Pinpoint the cell where the given text exists, returning its [X, Y] midpoint coordinate. 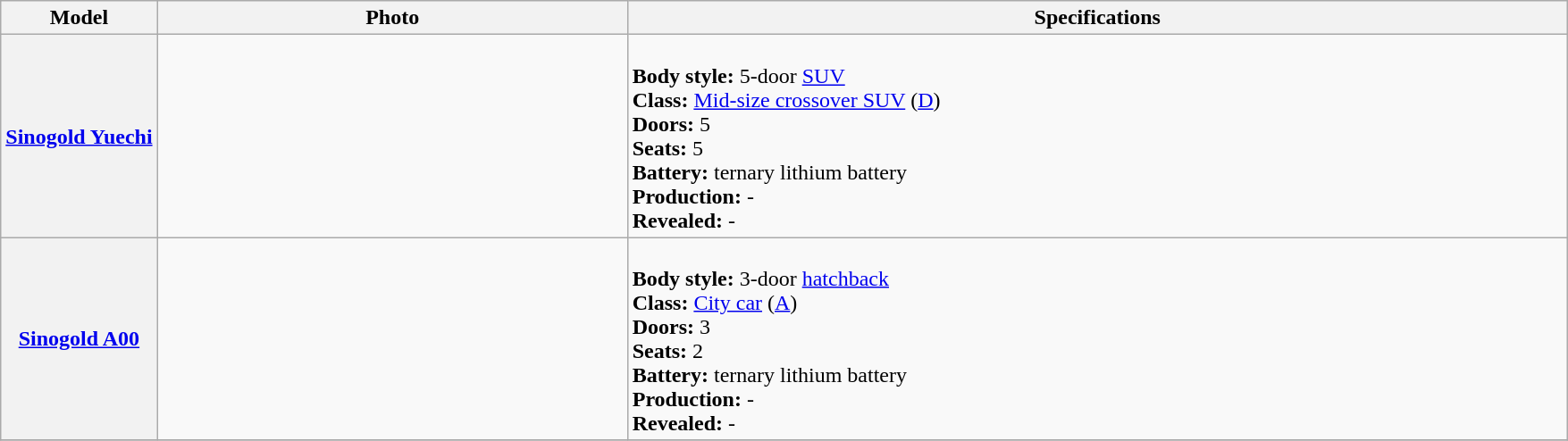
Body style: 5-door SUVClass: Mid-size crossover SUV (D)Doors: 5Seats: 5Battery: ternary lithium batteryProduction: -Revealed: - [1097, 136]
Model [79, 18]
Photo [392, 18]
Sinogold A00 [79, 339]
Specifications [1097, 18]
Body style: 3-door hatchbackClass: City car (A)Doors: 3Seats: 2Battery: ternary lithium batteryProduction: -Revealed: - [1097, 339]
Sinogold Yuechi [79, 136]
